Provide the (X, Y) coordinate of the cell's center where the given text is located.  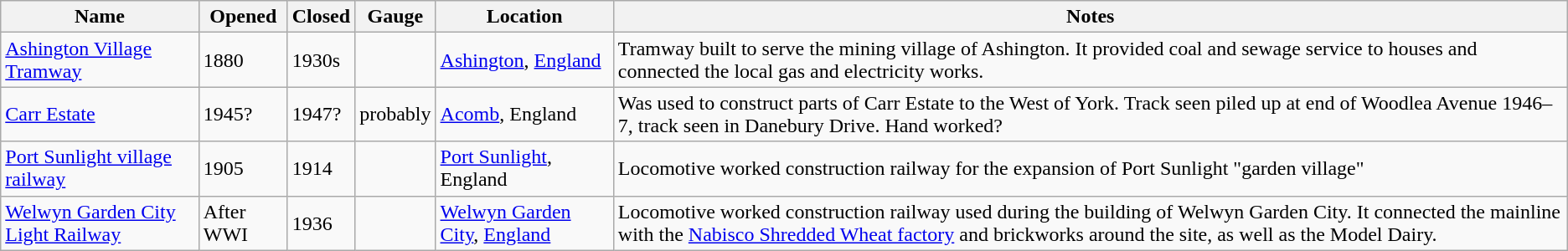
Gauge (395, 17)
Port Sunlight, England (524, 169)
After WWI (243, 223)
Locomotive worked construction railway for the expansion of Port Sunlight "garden village" (1091, 169)
1905 (243, 169)
1930s (321, 60)
Port Sunlight village railway (100, 169)
Opened (243, 17)
1947? (321, 114)
Ashington, England (524, 60)
Carr Estate (100, 114)
Ashington Village Tramway (100, 60)
Welwyn Garden City Light Railway (100, 223)
1914 (321, 169)
probably (395, 114)
Location (524, 17)
Acomb, England (524, 114)
Closed (321, 17)
Notes (1091, 17)
Name (100, 17)
1945? (243, 114)
1936 (321, 223)
1880 (243, 60)
Welwyn Garden City, England (524, 223)
